Extract the (X, Y) coordinate from the center of the cell holding the provided text.  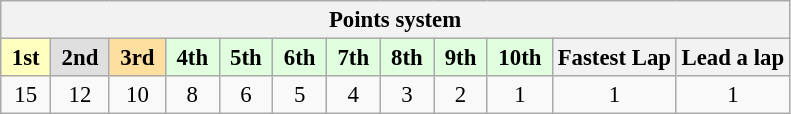
9th (461, 58)
Lead a lap (732, 58)
3rd (137, 58)
15 (26, 95)
8 (192, 95)
5 (300, 95)
12 (80, 95)
6th (300, 58)
3 (407, 95)
2 (461, 95)
4 (353, 95)
Points system (396, 20)
8th (407, 58)
10 (137, 95)
1st (26, 58)
10th (520, 58)
2nd (80, 58)
4th (192, 58)
Fastest Lap (614, 58)
6 (246, 95)
5th (246, 58)
7th (353, 58)
